Capture the cell that displays the provided text and extract its [X, Y] central coordinate. 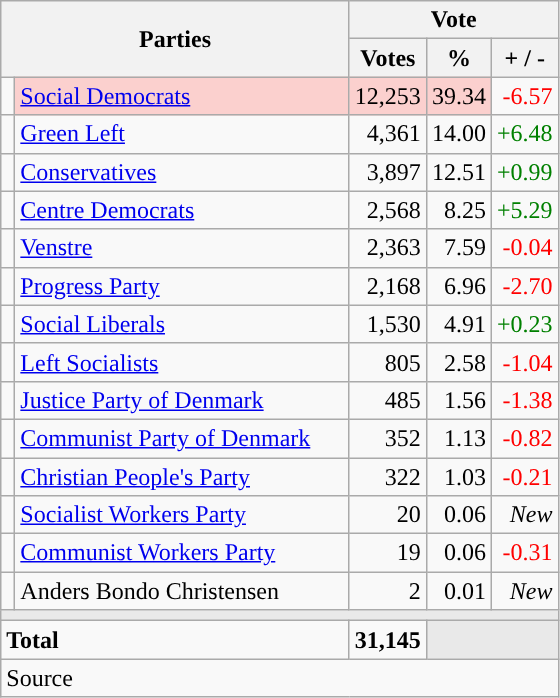
-1.04 [524, 362]
Communist Workers Party [182, 553]
4,361 [388, 134]
Socialist Workers Party [182, 515]
Social Liberals [182, 324]
Vote [454, 20]
1.13 [458, 438]
8.25 [458, 210]
14.00 [458, 134]
-6.57 [524, 96]
20 [388, 515]
-0.82 [524, 438]
Conservatives [182, 172]
12,253 [388, 96]
Christian People's Party [182, 477]
2,568 [388, 210]
12.51 [458, 172]
1.56 [458, 400]
Source [280, 678]
6.96 [458, 286]
-1.38 [524, 400]
1.03 [458, 477]
7.59 [458, 248]
+0.99 [524, 172]
-2.70 [524, 286]
Progress Party [182, 286]
2.58 [458, 362]
+5.29 [524, 210]
Votes [388, 58]
Anders Bondo Christensen [182, 591]
Left Socialists [182, 362]
322 [388, 477]
+6.48 [524, 134]
-0.21 [524, 477]
2,363 [388, 248]
Social Democrats [182, 96]
0.01 [458, 591]
Justice Party of Denmark [182, 400]
Green Left [182, 134]
-0.04 [524, 248]
352 [388, 438]
Communist Party of Denmark [182, 438]
Total [176, 640]
-0.31 [524, 553]
Centre Democrats [182, 210]
31,145 [388, 640]
39.34 [458, 96]
19 [388, 553]
2,168 [388, 286]
Parties [176, 39]
Venstre [182, 248]
+ / - [524, 58]
2 [388, 591]
805 [388, 362]
3,897 [388, 172]
485 [388, 400]
% [458, 58]
4.91 [458, 324]
+0.23 [524, 324]
1,530 [388, 324]
